Return (x, y) of the center of cell containing provided text 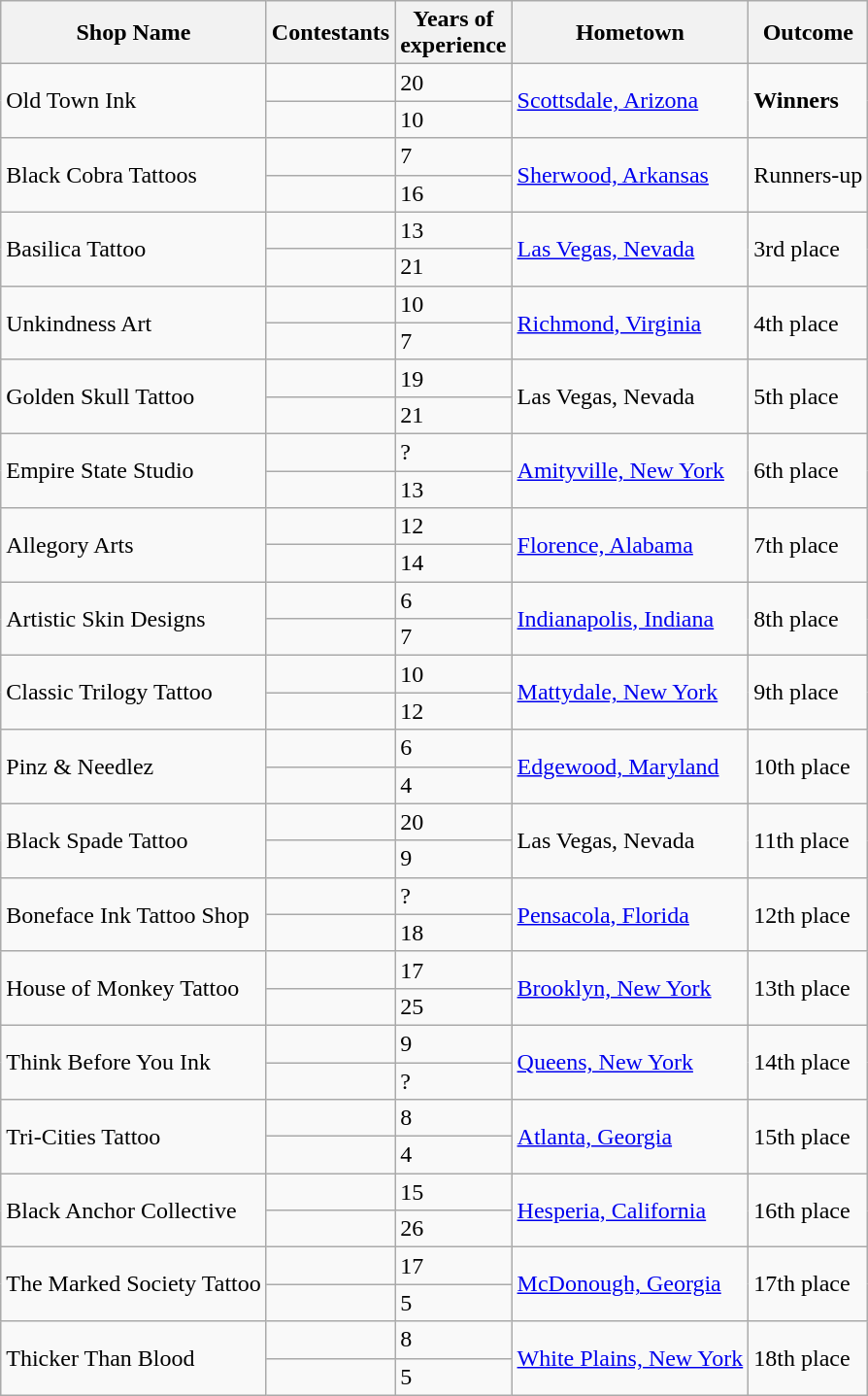
McDonough, Georgia (630, 1284)
25 (453, 1006)
7th place (808, 545)
10th place (808, 766)
Shop Name (134, 33)
Winners (808, 101)
Contestants (330, 33)
26 (453, 1229)
12th place (808, 914)
Pensacola, Florida (630, 914)
Black Cobra Tattoos (134, 175)
Old Town Ink (134, 101)
16 (453, 193)
14 (453, 563)
5th place (808, 396)
Thicker Than Blood (134, 1358)
Indianapolis, Indiana (630, 619)
Allegory Arts (134, 545)
Edgewood, Maryland (630, 766)
Classic Trilogy Tattoo (134, 693)
Brooklyn, New York (630, 988)
Artistic Skin Designs (134, 619)
Outcome (808, 33)
Black Spade Tattoo (134, 840)
The Marked Society Tattoo (134, 1284)
Tri-Cities Tattoo (134, 1137)
8th place (808, 619)
Runners-up (808, 175)
Scottsdale, Arizona (630, 101)
Sherwood, Arkansas (630, 175)
House of Monkey Tattoo (134, 988)
18th place (808, 1358)
14th place (808, 1062)
Boneface Ink Tattoo Shop (134, 914)
Mattydale, New York (630, 693)
13th place (808, 988)
Years ofexperience (453, 33)
15th place (808, 1137)
Hometown (630, 33)
11th place (808, 840)
Atlanta, Georgia (630, 1137)
Empire State Studio (134, 470)
White Plains, New York (630, 1358)
Unkindness Art (134, 323)
Queens, New York (630, 1062)
17th place (808, 1284)
Think Before You Ink (134, 1062)
16th place (808, 1210)
9th place (808, 693)
Basilica Tattoo (134, 249)
Florence, Alabama (630, 545)
Golden Skull Tattoo (134, 396)
Amityville, New York (630, 470)
4th place (808, 323)
Richmond, Virginia (630, 323)
15 (453, 1192)
Pinz & Needlez (134, 766)
19 (453, 378)
Hesperia, California (630, 1210)
3rd place (808, 249)
18 (453, 933)
Black Anchor Collective (134, 1210)
6th place (808, 470)
